Search for the cell housing the specified text and yield its (x, y) center coordinate. 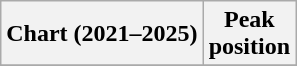
Chart (2021–2025) (102, 34)
Peakposition (249, 34)
